Capture the cell that displays the provided text and extract its [x, y] central coordinate. 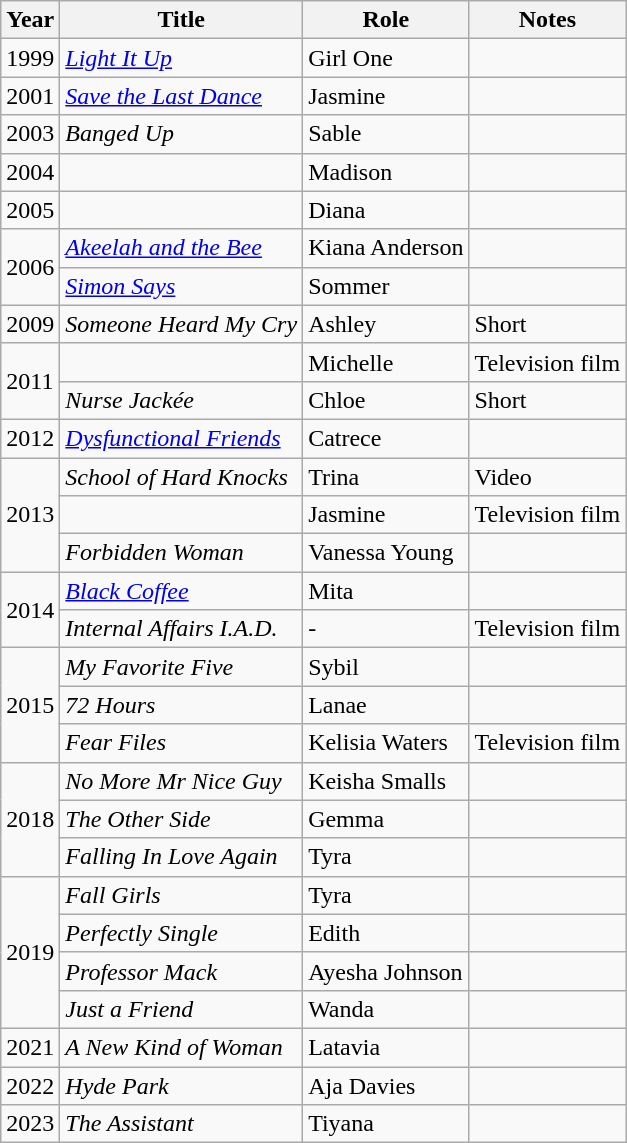
Latavia [386, 1047]
Someone Heard My Cry [182, 324]
Sybil [386, 667]
2004 [30, 172]
Falling In Love Again [182, 857]
Tiyana [386, 1124]
Madison [386, 172]
Perfectly Single [182, 933]
Wanda [386, 1009]
Ashley [386, 324]
Light It Up [182, 58]
Role [386, 20]
Michelle [386, 362]
2021 [30, 1047]
2013 [30, 515]
2018 [30, 819]
2023 [30, 1124]
School of Hard Knocks [182, 477]
Fall Girls [182, 895]
Internal Affairs I.A.D. [182, 629]
1999 [30, 58]
Nurse Jackée [182, 400]
Save the Last Dance [182, 96]
2019 [30, 952]
The Other Side [182, 819]
Title [182, 20]
My Favorite Five [182, 667]
Gemma [386, 819]
Chloe [386, 400]
Year [30, 20]
Edith [386, 933]
2009 [30, 324]
2005 [30, 210]
Kelisia Waters [386, 743]
2015 [30, 705]
Just a Friend [182, 1009]
2012 [30, 438]
2003 [30, 134]
Akeelah and the Bee [182, 248]
2006 [30, 267]
Dysfunctional Friends [182, 438]
Professor Mack [182, 971]
The Assistant [182, 1124]
A New Kind of Woman [182, 1047]
Kiana Anderson [386, 248]
Black Coffee [182, 591]
Hyde Park [182, 1085]
2014 [30, 610]
Fear Files [182, 743]
2022 [30, 1085]
Keisha Smalls [386, 781]
Video [548, 477]
Mita [386, 591]
Sommer [386, 286]
Sable [386, 134]
Ayesha Johnson [386, 971]
Catrece [386, 438]
Girl One [386, 58]
2001 [30, 96]
Trina [386, 477]
Forbidden Woman [182, 553]
No More Mr Nice Guy [182, 781]
Banged Up [182, 134]
2011 [30, 381]
Diana [386, 210]
Aja Davies [386, 1085]
- [386, 629]
Notes [548, 20]
Lanae [386, 705]
Vanessa Young [386, 553]
72 Hours [182, 705]
Simon Says [182, 286]
